Output the (X, Y) coordinate of the center of the cell containing the given text.  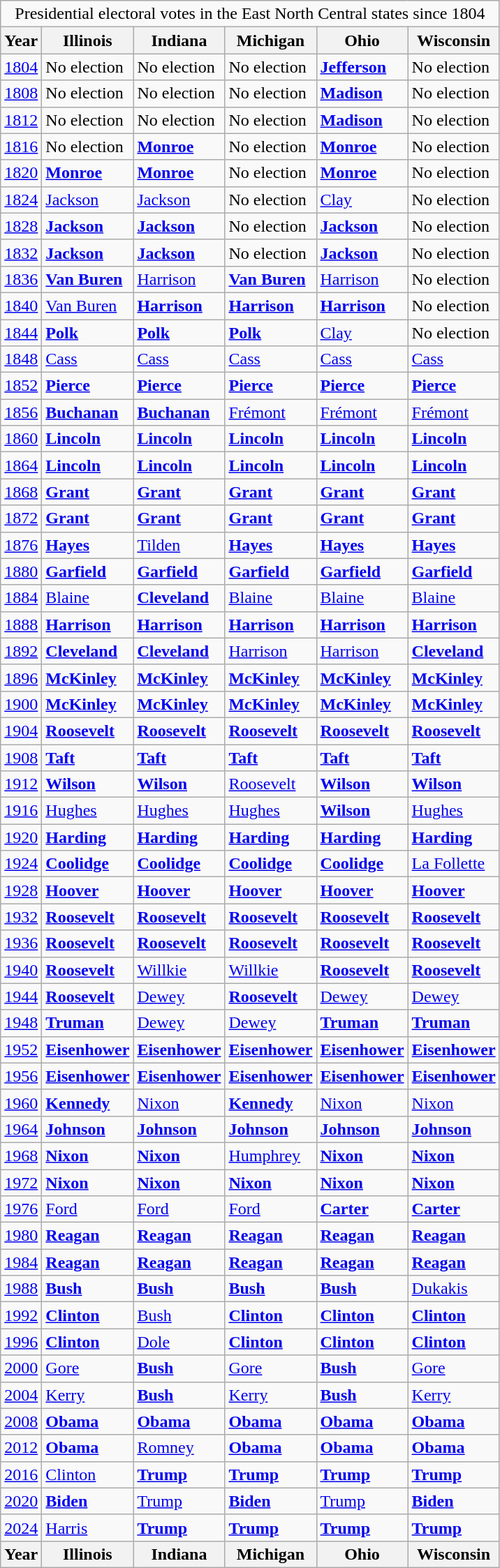
Dole (179, 1342)
1804 (21, 67)
1868 (21, 492)
1944 (21, 996)
La Follette (454, 864)
2016 (21, 1474)
1956 (21, 1076)
1876 (21, 545)
1832 (21, 253)
Harris (88, 1528)
2008 (21, 1421)
1920 (21, 837)
1864 (21, 465)
1952 (21, 1050)
1852 (21, 386)
1988 (21, 1289)
1900 (21, 704)
1840 (21, 306)
1996 (21, 1342)
1940 (21, 970)
2024 (21, 1528)
1884 (21, 598)
1968 (21, 1156)
Tilden (179, 545)
1896 (21, 678)
1984 (21, 1262)
1824 (21, 200)
Jefferson (362, 67)
1856 (21, 412)
2004 (21, 1395)
2012 (21, 1448)
1816 (21, 147)
1972 (21, 1183)
1904 (21, 731)
1808 (21, 94)
2020 (21, 1501)
1928 (21, 890)
1848 (21, 359)
1960 (21, 1103)
1948 (21, 1023)
Presidential electoral votes in the East North Central states since 1804 (250, 14)
1872 (21, 518)
1932 (21, 917)
1908 (21, 757)
Dukakis (454, 1289)
1980 (21, 1236)
1892 (21, 651)
1964 (21, 1129)
1976 (21, 1209)
1836 (21, 279)
1880 (21, 572)
1820 (21, 173)
1916 (21, 811)
1912 (21, 784)
1936 (21, 943)
1888 (21, 625)
1812 (21, 120)
1844 (21, 333)
Humphrey (271, 1156)
1992 (21, 1315)
Romney (179, 1448)
1828 (21, 226)
1860 (21, 439)
1924 (21, 864)
2000 (21, 1368)
